Identify which cell holds the provided text, then report its (X, Y) central coordinate. 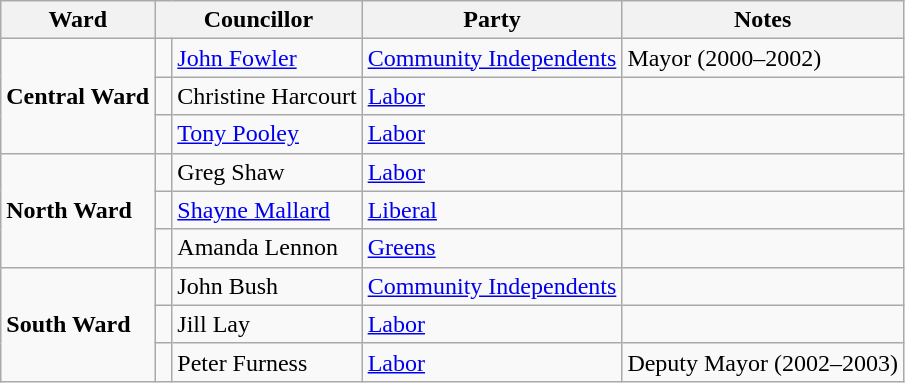
South Ward (78, 324)
Shayne Mallard (267, 210)
Greens (492, 248)
North Ward (78, 210)
Notes (763, 20)
Amanda Lennon (267, 248)
Ward (78, 20)
Peter Furness (267, 362)
Jill Lay (267, 324)
John Bush (267, 286)
Christine Harcourt (267, 96)
Deputy Mayor (2002–2003) (763, 362)
Tony Pooley (267, 134)
Mayor (2000–2002) (763, 58)
Central Ward (78, 96)
Liberal (492, 210)
Party (492, 20)
Greg Shaw (267, 172)
John Fowler (267, 58)
Councillor (258, 20)
